Return the [x, y] coordinate for the center point of the cell that contains the specified text.  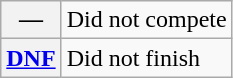
Did not compete [146, 20]
DNF [31, 58]
— [31, 20]
Did not finish [146, 58]
